Return the (X, Y) coordinate for the center point of the cell that contains the specified text.  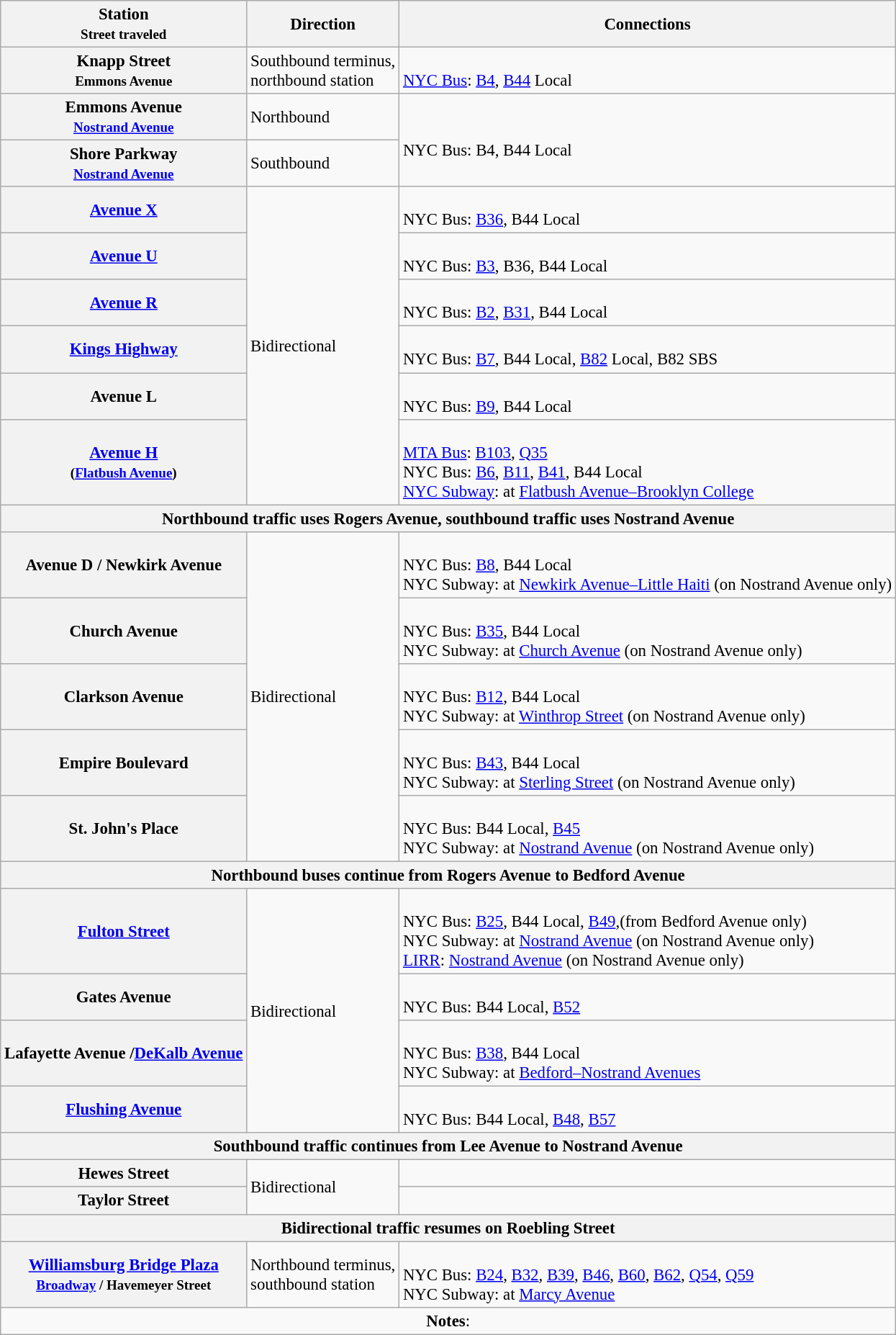
Avenue L (124, 396)
Avenue D / Newkirk Avenue (124, 565)
NYC Bus: B24, B32, B39, B46, B60, B62, Q54, Q59NYC Subway: at Marcy Avenue (648, 1275)
Church Avenue (124, 631)
Northbound traffic uses Rogers Avenue, southbound traffic uses Nostrand Avenue (448, 518)
Avenue H(Flatbush Avenue) (124, 462)
NYC Bus: B43, B44 Local NYC Subway: at Sterling Street (on Nostrand Avenue only) (648, 763)
Northbound terminus,southbound station (323, 1275)
St. John's Place (124, 829)
Southbound traffic continues from Lee Avenue to Nostrand Avenue (448, 1146)
MTA Bus: B103, Q35 NYC Bus: B6, B11, B41, B44 Local NYC Subway: at Flatbush Avenue–Brooklyn College (648, 462)
NYC Bus: B2, B31, B44 Local (648, 302)
Avenue R (124, 302)
Avenue U (124, 256)
Empire Boulevard (124, 763)
Williamsburg Bridge PlazaBroadway / Havemeyer Street (124, 1275)
NYC Bus: B8, B44 Local NYC Subway: at Newkirk Avenue–Little Haiti (on Nostrand Avenue only) (648, 565)
Northbound (323, 117)
Hewes Street (124, 1174)
Lafayette Avenue /DeKalb Avenue (124, 1053)
NYC Bus: B38, B44 Local NYC Subway: at Bedford–Nostrand Avenues (648, 1053)
Flushing Avenue (124, 1110)
NYC Bus: B36, B44 Local (648, 210)
Taylor Street (124, 1201)
Emmons Avenue Nostrand Avenue (124, 117)
Shore Parkway Nostrand Avenue (124, 164)
Knapp Street Emmons Avenue (124, 71)
Fulton Street (124, 932)
NYC Bus: B3, B36, B44 Local (648, 256)
Bidirectional traffic resumes on Roebling Street (448, 1228)
NYC Bus: B35, B44 Local NYC Subway: at Church Avenue (on Nostrand Avenue only) (648, 631)
Southbound terminus,northbound station (323, 71)
Clarkson Avenue (124, 697)
NYC Bus: B7, B44 Local, B82 Local, B82 SBS (648, 350)
StationStreet traveled (124, 24)
Direction (323, 24)
NYC Bus: B44 Local, B48, B57 (648, 1110)
Northbound buses continue from Rogers Avenue to Bedford Avenue (448, 875)
Kings Highway (124, 350)
NYC Bus: B12, B44 Local NYC Subway: at Winthrop Street (on Nostrand Avenue only) (648, 697)
Southbound (323, 164)
Connections (648, 24)
NYC Bus: B9, B44 Local (648, 396)
Gates Avenue (124, 998)
Avenue X (124, 210)
Notes: (448, 1321)
NYC Bus: B44 Local, B52 (648, 998)
NYC Bus: B44 Local, B45NYC Subway: at Nostrand Avenue (on Nostrand Avenue only) (648, 829)
